For the text-containing cell, return its midpoint in (x, y) coordinate format. 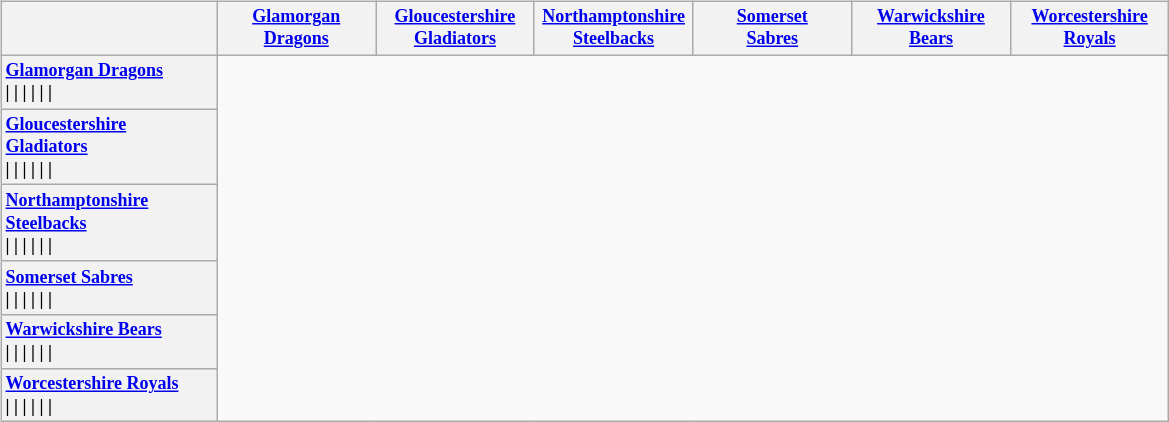
WarwickshireBears (932, 28)
SomersetSabres (772, 28)
Northamptonshire Steelbacks | | | | | | (109, 223)
GlamorganDragons (296, 28)
Warwickshire Bears | | | | | | (109, 342)
Worcestershire Royals | | | | | | (109, 395)
WorcestershireRoyals (1090, 28)
NorthamptonshireSteelbacks (614, 28)
Glamorgan Dragons | | | | | | (109, 82)
GloucestershireGladiators (456, 28)
Gloucestershire Gladiators | | | | | | (109, 147)
Somerset Sabres | | | | | | (109, 288)
